Return the [X, Y] coordinate for the center point of the cell that contains the specified text.  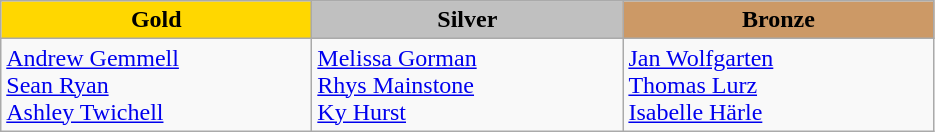
Jan WolfgartenThomas LurzIsabelle Härle [778, 85]
Melissa GormanRhys MainstoneKy Hurst [468, 85]
Gold [156, 20]
Andrew GemmellSean RyanAshley Twichell [156, 85]
Bronze [778, 20]
Silver [468, 20]
